Pinpoint the cell where the given text exists, returning its (x, y) midpoint coordinate. 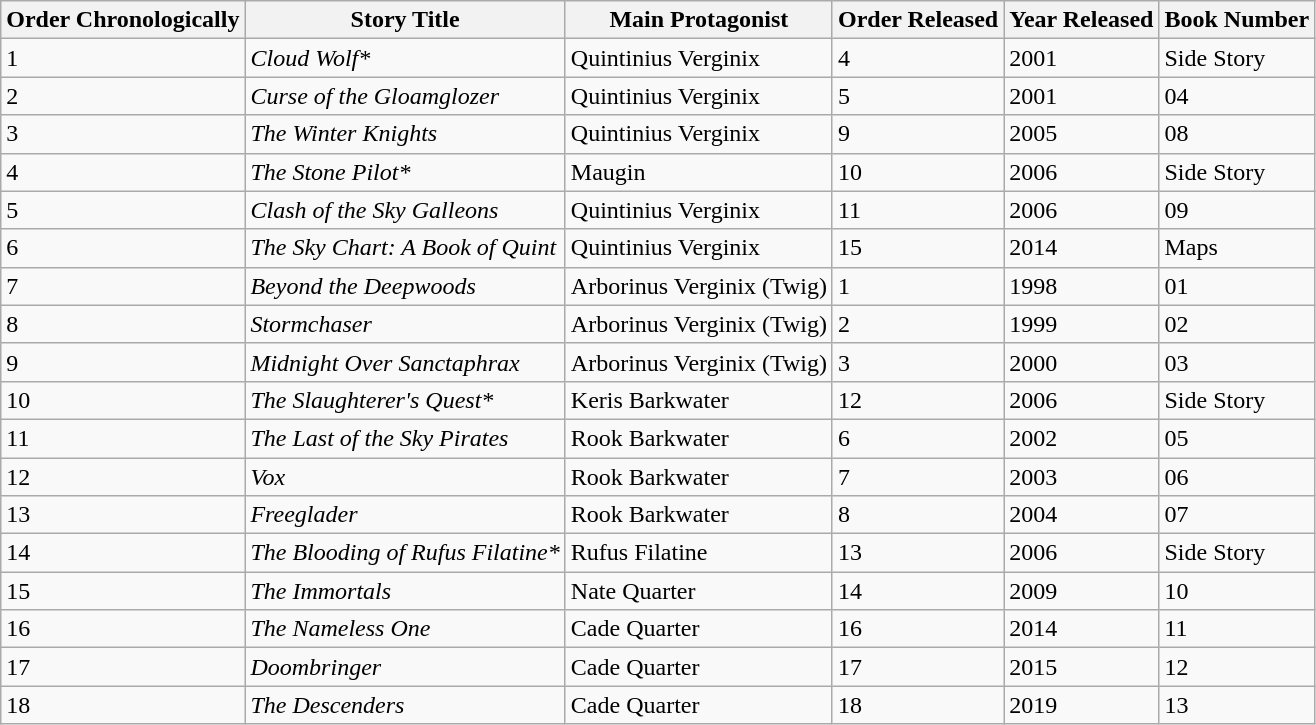
02 (1237, 324)
Doombringer (405, 667)
2009 (1082, 591)
The Nameless One (405, 629)
2002 (1082, 438)
2015 (1082, 667)
2019 (1082, 705)
06 (1237, 477)
The Immortals (405, 591)
The Slaughterer's Quest* (405, 400)
Cloud Wolf* (405, 58)
Rufus Filatine (698, 553)
04 (1237, 96)
Curse of the Gloamglozer (405, 96)
Order Chronologically (123, 20)
1998 (1082, 286)
Maps (1237, 248)
Stormchaser (405, 324)
The Stone Pilot* (405, 172)
Story Title (405, 20)
The Last of the Sky Pirates (405, 438)
09 (1237, 210)
08 (1237, 134)
Book Number (1237, 20)
2000 (1082, 362)
Freeglader (405, 515)
2005 (1082, 134)
Vox (405, 477)
1999 (1082, 324)
Nate Quarter (698, 591)
Year Released (1082, 20)
01 (1237, 286)
Clash of the Sky Galleons (405, 210)
The Winter Knights (405, 134)
2003 (1082, 477)
Maugin (698, 172)
2004 (1082, 515)
Order Released (918, 20)
Beyond the Deepwoods (405, 286)
Main Protagonist (698, 20)
The Descenders (405, 705)
07 (1237, 515)
Keris Barkwater (698, 400)
05 (1237, 438)
Midnight Over Sanctaphrax (405, 362)
03 (1237, 362)
The Sky Chart: A Book of Quint (405, 248)
The Blooding of Rufus Filatine* (405, 553)
